Return (X, Y) of the center of cell containing provided text 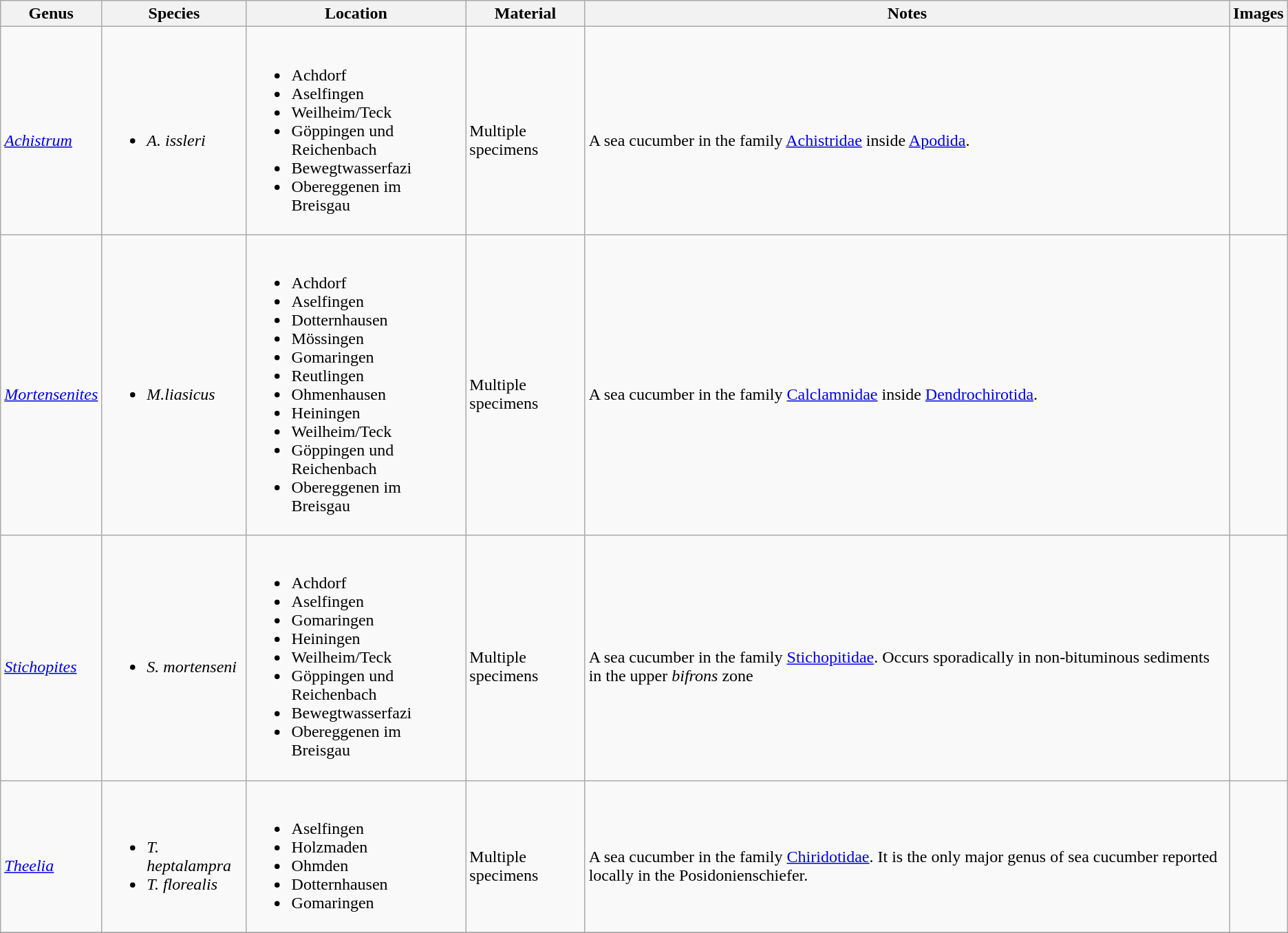
Material (526, 14)
S. mortenseni (174, 658)
Images (1258, 14)
AchdorfAselfingenGomaringenHeiningenWeilheim/TeckGöppingen und ReichenbachBewegtwasserfaziObereggenen im Breisgau (356, 658)
Theelia (51, 856)
M.liasicus (174, 385)
A sea cucumber in the family Achistridae inside Apodida. (907, 131)
A. issleri (174, 131)
Notes (907, 14)
Achistrum (51, 131)
A sea cucumber in the family Stichopitidae. Occurs sporadically in non-bituminous sediments in the upper bifrons zone (907, 658)
Species (174, 14)
AselfingenHolzmadenOhmdenDotternhausenGomaringen (356, 856)
A sea cucumber in the family Chiridotidae. It is the only major genus of sea cucumber reported locally in the Posidonienschiefer. (907, 856)
AchdorfAselfingenWeilheim/TeckGöppingen und ReichenbachBewegtwasserfaziObereggenen im Breisgau (356, 131)
Mortensenites (51, 385)
AchdorfAselfingenDotternhausenMössingenGomaringenReutlingenOhmenhausenHeiningenWeilheim/TeckGöppingen und ReichenbachObereggenen im Breisgau (356, 385)
Stichopites (51, 658)
T. heptalampraT. florealis (174, 856)
A sea cucumber in the family Calclamnidae inside Dendrochirotida. (907, 385)
Location (356, 14)
Genus (51, 14)
